Locate the cell with the specified text and output its (x, y) center coordinate. 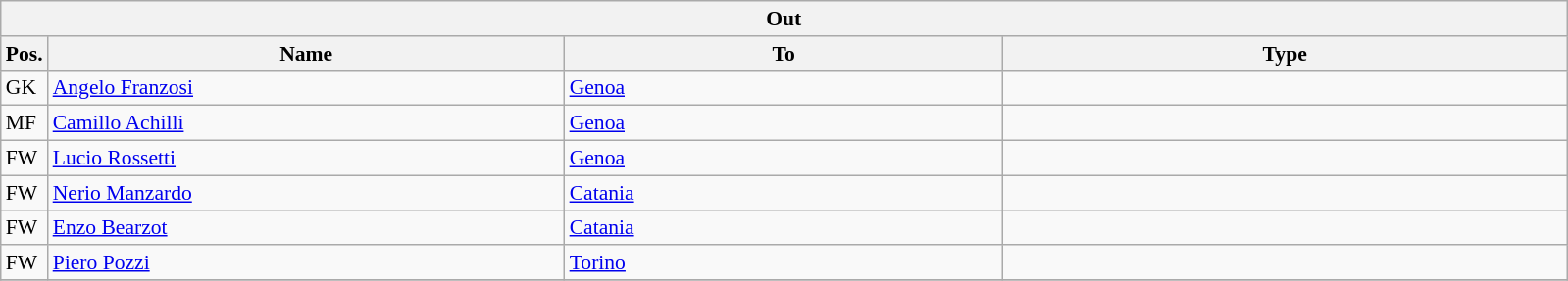
Type (1285, 54)
Name (306, 54)
To (784, 54)
GK (25, 88)
Piero Pozzi (306, 263)
Pos. (25, 54)
MF (25, 123)
Camillo Achilli (306, 123)
Lucio Rossetti (306, 159)
Nerio Manzardo (306, 193)
Angelo Franzosi (306, 88)
Out (784, 19)
Torino (784, 263)
Enzo Bearzot (306, 228)
